Locate the cell with the specified text and output its (X, Y) center coordinate. 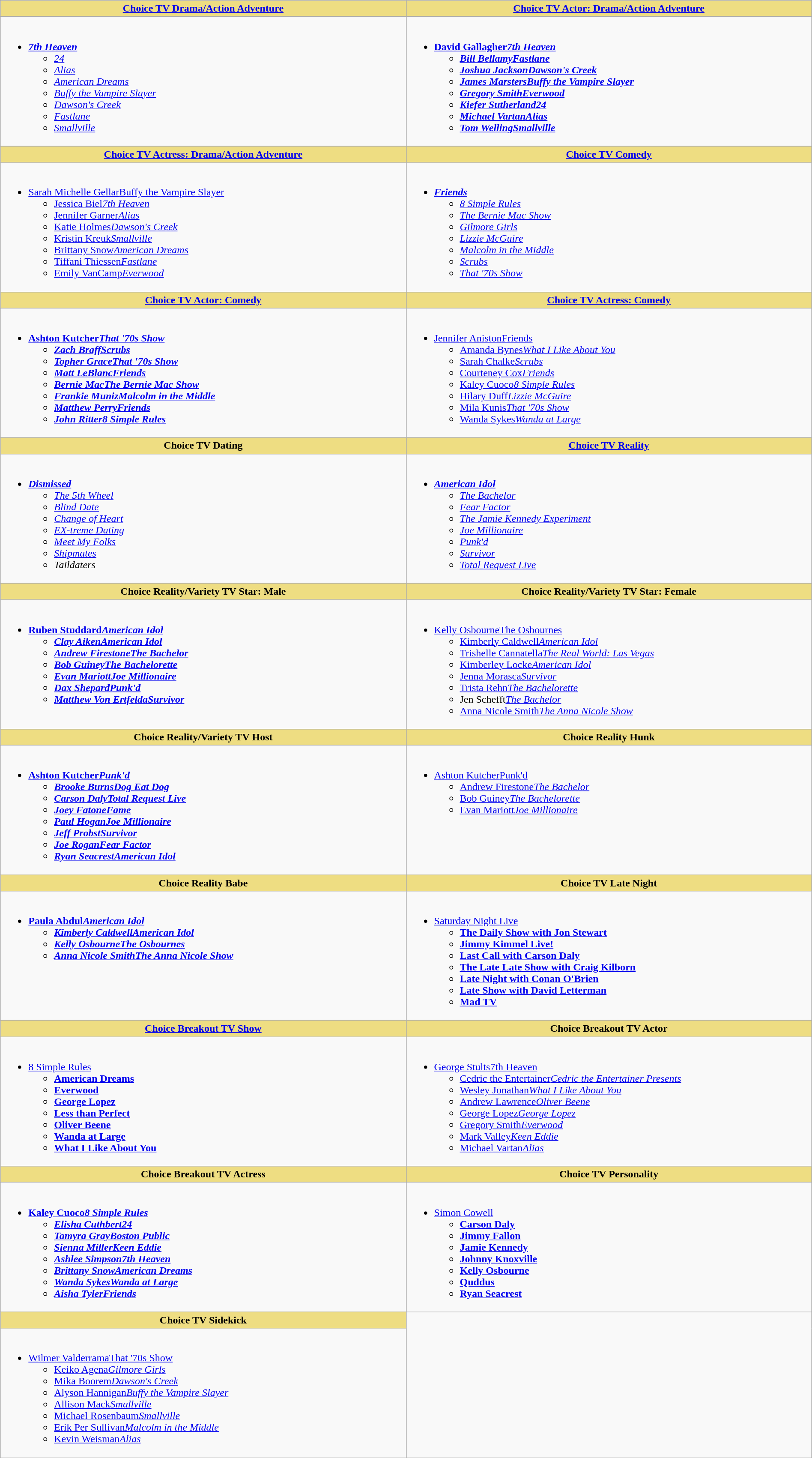
Ashton KutcherPunk'dAndrew FirestoneThe BachelorBob GuineyThe BacheloretteEvan MariottJoe Millionaire (609, 810)
Choice TV Actress: Comedy (609, 300)
Choice TV Reality (609, 446)
Choice Breakout TV Actor (609, 1029)
Choice Breakout TV Show (203, 1029)
Choice Reality Hunk (609, 737)
Choice TV Actor: Comedy (203, 300)
American IdolThe BachelorFear FactorThe Jamie Kennedy ExperimentJoe MillionairePunk'dSurvivorTotal Request Live (609, 518)
Choice Reality/Variety TV Star: Female (609, 591)
Choice TV Actor: Drama/Action Adventure (609, 9)
Choice Breakout TV Actress (203, 1174)
Choice TV Personality (609, 1174)
Choice TV Drama/Action Adventure (203, 9)
8 Simple RulesAmerican DreamsEverwoodGeorge LopezLess than PerfectOliver BeeneWanda at LargeWhat I Like About You (203, 1102)
DismissedThe 5th WheelBlind DateChange of HeartEX-treme DatingMeet My FolksShipmatesTaildaters (203, 518)
Paula AbdulAmerican IdolKimberly CaldwellAmerican IdolKelly OsbourneThe OsbournesAnna Nicole SmithThe Anna Nicole Show (203, 956)
Choice TV Late Night (609, 883)
Choice Reality Babe (203, 883)
Friends8 Simple RulesThe Bernie Mac ShowGilmore GirlsLizzie McGuireMalcolm in the MiddleScrubsThat '70s Show (609, 227)
Choice Reality/Variety TV Host (203, 737)
Choice TV Actress: Drama/Action Adventure (203, 154)
Simon CowellCarson DalyJimmy FallonJamie KennedyJohnny KnoxvilleKelly OsbourneQuddusRyan Seacrest (609, 1247)
Choice TV Comedy (609, 154)
Choice TV Dating (203, 446)
7th Heaven24AliasAmerican DreamsBuffy the Vampire SlayerDawson's CreekFastlaneSmallville (203, 81)
Choice TV Sidekick (203, 1320)
Choice Reality/Variety TV Star: Male (203, 591)
